Identify which cell holds the provided text, then report its [X, Y] central coordinate. 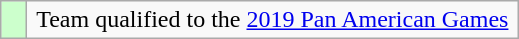
Team qualified to the 2019 Pan American Games [272, 20]
